Search for the cell housing the specified text and yield its (x, y) center coordinate. 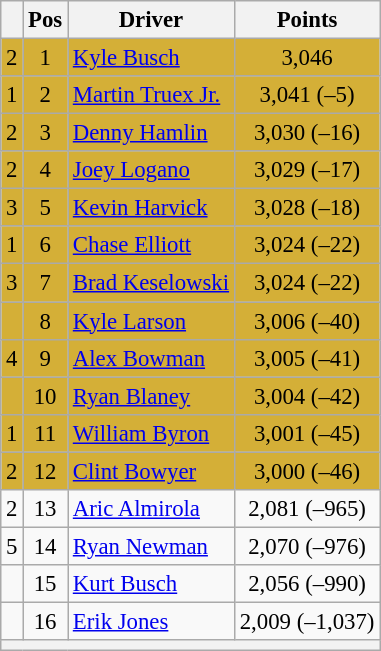
3,029 (–17) (306, 170)
3,006 (–40) (306, 321)
Denny Hamlin (152, 133)
Brad Keselowski (152, 283)
Martin Truex Jr. (152, 95)
13 (46, 509)
2,009 (–1,037) (306, 621)
15 (46, 584)
Chase Elliott (152, 245)
6 (46, 245)
2,056 (–990) (306, 584)
12 (46, 471)
Kevin Harvick (152, 208)
Kyle Larson (152, 321)
3,030 (–16) (306, 133)
14 (46, 546)
7 (46, 283)
Clint Bowyer (152, 471)
Aric Almirola (152, 509)
Kyle Busch (152, 58)
Kurt Busch (152, 584)
2,070 (–976) (306, 546)
8 (46, 321)
16 (46, 621)
11 (46, 433)
3,041 (–5) (306, 95)
Pos (46, 20)
3,000 (–46) (306, 471)
3,001 (–45) (306, 433)
3,046 (306, 58)
Ryan Blaney (152, 396)
2,081 (–965) (306, 509)
Driver (152, 20)
Joey Logano (152, 170)
10 (46, 396)
3,004 (–42) (306, 396)
Points (306, 20)
3,028 (–18) (306, 208)
William Byron (152, 433)
Ryan Newman (152, 546)
3,005 (–41) (306, 358)
9 (46, 358)
Erik Jones (152, 621)
Alex Bowman (152, 358)
